Pinpoint the cell where the given text exists, returning its (X, Y) midpoint coordinate. 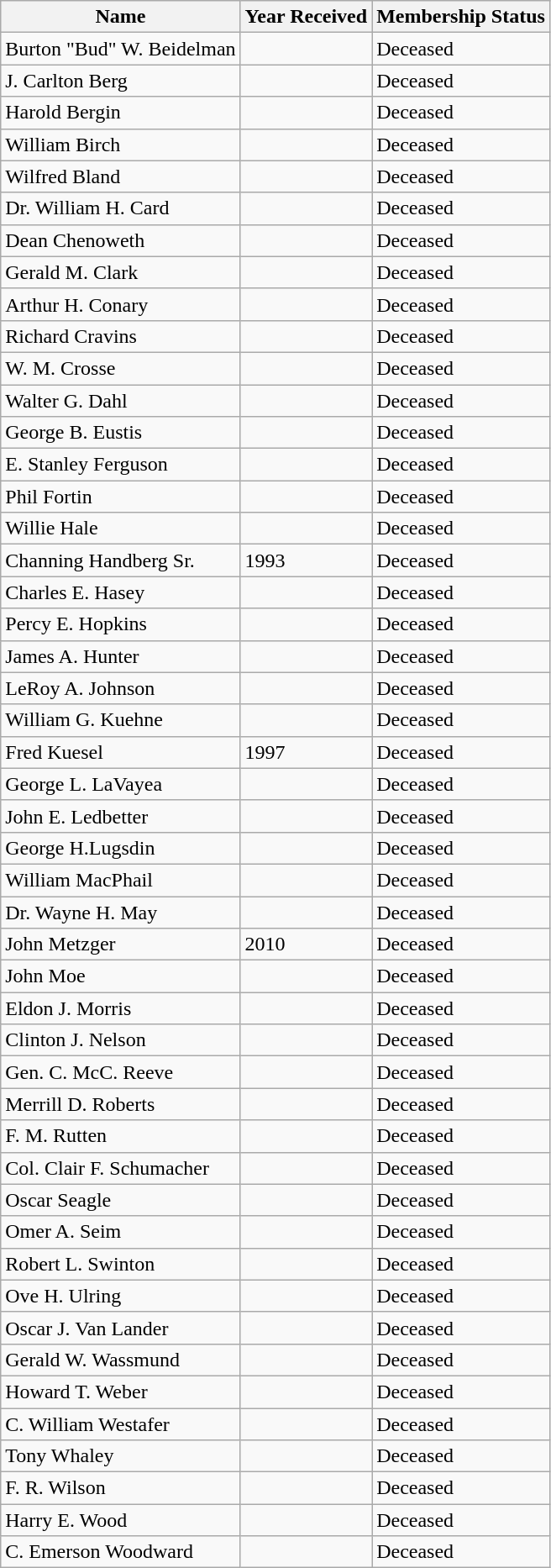
Year Received (306, 17)
Phil Fortin (121, 497)
George L. LaVayea (121, 784)
C. William Westafer (121, 1424)
Clinton J. Nelson (121, 1040)
Name (121, 17)
Col. Clair F. Schumacher (121, 1168)
2010 (306, 944)
1997 (306, 752)
Eldon J. Morris (121, 1008)
Walter G. Dahl (121, 401)
E. Stanley Ferguson (121, 465)
1993 (306, 560)
Wilfred Bland (121, 176)
Gerald W. Wassmund (121, 1360)
George H.Lugsdin (121, 848)
J. Carlton Berg (121, 81)
George B. Eustis (121, 433)
Dean Chenoweth (121, 240)
William G. Kuehne (121, 720)
Membership Status (461, 17)
John E. Ledbetter (121, 816)
Harry E. Wood (121, 1520)
Charles E. Hasey (121, 592)
Willie Hale (121, 529)
William Birch (121, 145)
Dr. William H. Card (121, 208)
F. M. Rutten (121, 1136)
C. Emerson Woodward (121, 1552)
Oscar Seagle (121, 1200)
Omer A. Seim (121, 1232)
W. M. Crosse (121, 368)
Richard Cravins (121, 336)
Gen. C. McC. Reeve (121, 1072)
Tony Whaley (121, 1456)
Dr. Wayne H. May (121, 912)
Robert L. Swinton (121, 1264)
F. R. Wilson (121, 1488)
Gerald M. Clark (121, 272)
Howard T. Weber (121, 1392)
Arthur H. Conary (121, 304)
Harold Bergin (121, 113)
Channing Handberg Sr. (121, 560)
Ove H. Ulring (121, 1296)
John Metzger (121, 944)
Percy E. Hopkins (121, 624)
Fred Kuesel (121, 752)
William MacPhail (121, 880)
John Moe (121, 976)
LeRoy A. Johnson (121, 688)
Oscar J. Van Lander (121, 1328)
Burton "Bud" W. Beidelman (121, 49)
James A. Hunter (121, 656)
Merrill D. Roberts (121, 1104)
